Capture the cell that displays the provided text and extract its [x, y] central coordinate. 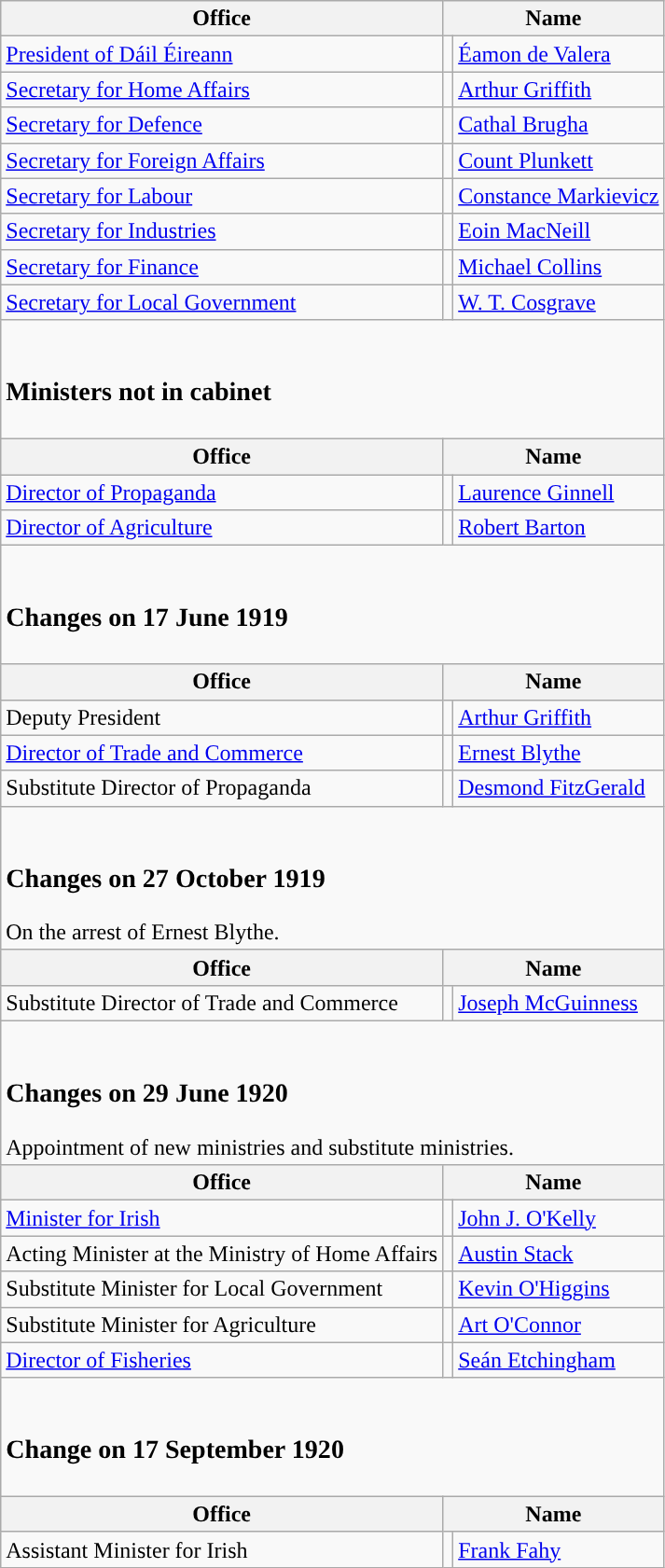
Desmond FitzGerald [559, 788]
Éamon de Valera [559, 54]
Substitute Minister for Agriculture [222, 1325]
Deputy President [222, 717]
Michael Collins [559, 267]
Austin Stack [559, 1254]
Secretary for Defence [222, 125]
Secretary for Home Affairs [222, 90]
Ministers not in cabinet [332, 379]
Secretary for Local Government [222, 302]
Changes on 17 June 1919 [332, 604]
Count Plunkett [559, 160]
Director of Agriculture [222, 528]
Secretary for Finance [222, 267]
Art O'Connor [559, 1325]
Changes on 29 June 1920Appointment of new ministries and substitute ministries. [332, 1093]
Seán Etchingham [559, 1360]
Frank Fahy [559, 1549]
President of Dáil Éireann [222, 54]
Cathal Brugha [559, 125]
Constance Markievicz [559, 196]
Substitute Director of Trade and Commerce [222, 1003]
Director of Trade and Commerce [222, 753]
Kevin O'Higgins [559, 1289]
Assistant Minister for Irish [222, 1549]
Minister for Irish [222, 1218]
Changes on 27 October 1919On the arrest of Ernest Blythe. [332, 878]
Substitute Director of Propaganda [222, 788]
Acting Minister at the Ministry of Home Affairs [222, 1254]
Director of Fisheries [222, 1360]
Secretary for Labour [222, 196]
Eoin MacNeill [559, 231]
Secretary for Foreign Affairs [222, 160]
Robert Barton [559, 528]
John J. O'Kelly [559, 1218]
Ernest Blythe [559, 753]
Director of Propaganda [222, 493]
Substitute Minister for Local Government [222, 1289]
Change on 17 September 1920 [332, 1436]
W. T. Cosgrave [559, 302]
Joseph McGuinness [559, 1003]
Secretary for Industries [222, 231]
Laurence Ginnell [559, 493]
